From the cell containing the given text, extract its center point as (x, y) coordinate. 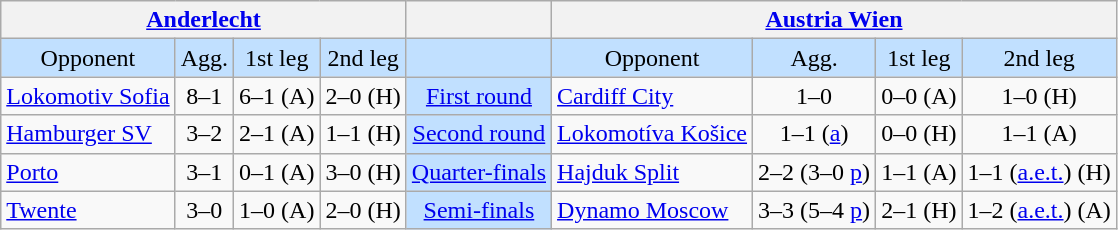
Lokomotiv Sofia (88, 96)
0–1 (A) (277, 172)
1–1 (a) (814, 134)
Hamburger SV (88, 134)
1–1 (H) (363, 134)
0–0 (H) (919, 134)
3–1 (204, 172)
1–0 (H) (1039, 96)
1–0 (A) (277, 210)
0–0 (A) (919, 96)
Hajduk Split (652, 172)
Semi-finals (478, 210)
1–0 (814, 96)
Austria Wien (834, 20)
Porto (88, 172)
Twente (88, 210)
2–2 (3–0 p) (814, 172)
3–2 (204, 134)
Lokomotíva Košice (652, 134)
6–1 (A) (277, 96)
Cardiff City (652, 96)
8–1 (204, 96)
2–1 (A) (277, 134)
3–0 (H) (363, 172)
Quarter-finals (478, 172)
Second round (478, 134)
1–2 (a.e.t.) (A) (1039, 210)
Anderlecht (204, 20)
3–3 (5–4 p) (814, 210)
1–1 (a.e.t.) (H) (1039, 172)
2–1 (H) (919, 210)
First round (478, 96)
Dynamo Moscow (652, 210)
3–0 (204, 210)
